Output the (X, Y) coordinate of the center of the cell containing the given text.  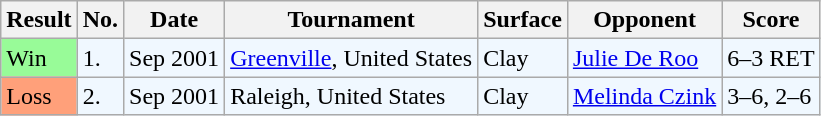
Melinda Czink (644, 96)
6–3 RET (771, 58)
Surface (523, 20)
1. (100, 58)
3–6, 2–6 (771, 96)
Greenville, United States (352, 58)
Tournament (352, 20)
Opponent (644, 20)
Win (39, 58)
Result (39, 20)
Julie De Roo (644, 58)
No. (100, 20)
Loss (39, 96)
2. (100, 96)
Score (771, 20)
Raleigh, United States (352, 96)
Date (174, 20)
